Scan for the cell matching the given text and deliver its (X, Y) coordinate at center. 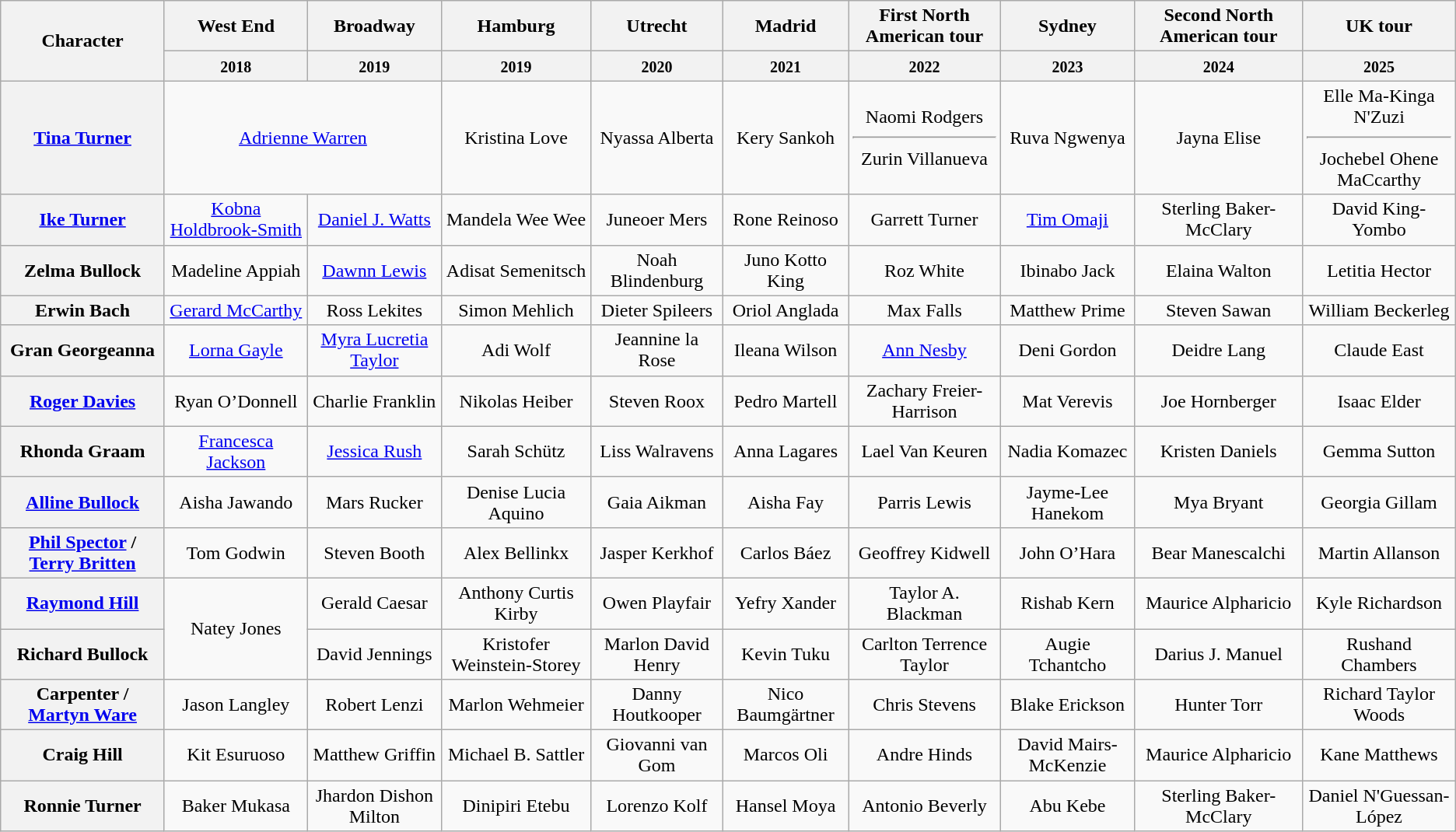
Geoffrey Kidwell (924, 552)
Oriol Anglada (786, 310)
Charlie Franklin (374, 401)
Noah Blindenburg (657, 271)
Francesca Jackson (236, 451)
Rishab Kern (1067, 603)
Blake Erickson (1067, 704)
Ann Nesby (924, 350)
Broadway (374, 26)
Steven Booth (374, 552)
Gemma Sutton (1379, 451)
Aisha Fay (786, 502)
Martin Allanson (1379, 552)
First North American tour (924, 26)
Simon Mehlich (516, 310)
Dieter Spileers (657, 310)
John O’Hara (1067, 552)
Juno Kotto King (786, 271)
West End (236, 26)
Kane Matthews (1379, 756)
Jasper Kerkhof (657, 552)
Lorna Gayle (236, 350)
Lorenzo Kolf (657, 806)
Ibinabo Jack (1067, 271)
Roz White (924, 271)
Deni Gordon (1067, 350)
Madrid (786, 26)
Kristofer Weinstein-Storey (516, 653)
Nadia Komazec (1067, 451)
Matthew Griffin (374, 756)
Tim Omaji (1067, 219)
Elle Ma-Kinga N'ZuziJochebel Ohene MaCcarthy (1379, 138)
Zelma Bullock (82, 271)
Kristen Daniels (1219, 451)
Andre Hinds (924, 756)
Sarah Schütz (516, 451)
Ronnie Turner (82, 806)
Bear Manescalchi (1219, 552)
David Jennings (374, 653)
Robert Lenzi (374, 704)
Hunter Torr (1219, 704)
Alex Bellinkx (516, 552)
Ike Turner (82, 219)
Alline Bullock (82, 502)
Marcos Oli (786, 756)
Nico Baumgärtner (786, 704)
Character (82, 40)
Nikolas Heiber (516, 401)
Madeline Appiah (236, 271)
Jason Langley (236, 704)
2025 (1379, 66)
Isaac Elder (1379, 401)
Mars Rucker (374, 502)
2024 (1219, 66)
Jayme-Lee Hanekom (1067, 502)
Phil Spector / Terry Britten (82, 552)
Tina Turner (82, 138)
Raymond Hill (82, 603)
Taylor A. Blackman (924, 603)
Claude East (1379, 350)
Jayna Elise (1219, 138)
Anthony Curtis Kirby (516, 603)
Pedro Martell (786, 401)
Ileana Wilson (786, 350)
David Mairs-McKenzie (1067, 756)
Myra Lucretia Taylor (374, 350)
Matthew Prime (1067, 310)
Max Falls (924, 310)
Kevin Tuku (786, 653)
Joe Hornberger (1219, 401)
Georgia Gillam (1379, 502)
Juneoer Mers (657, 219)
Hamburg (516, 26)
Jessica Rush (374, 451)
Yefry Xander (786, 603)
2018 (236, 66)
Adi Wolf (516, 350)
Marlon Wehmeier (516, 704)
Elaina Walton (1219, 271)
Nyassa Alberta (657, 138)
UK tour (1379, 26)
Ross Lekites (374, 310)
Kit Esuruoso (236, 756)
Chris Stevens (924, 704)
Daniel N'Guessan-López (1379, 806)
Steven Sawan (1219, 310)
Second North American tour (1219, 26)
Daniel J. Watts (374, 219)
Rushand Chambers (1379, 653)
Liss Walravens (657, 451)
Mat Verevis (1067, 401)
Owen Playfair (657, 603)
Aisha Jawando (236, 502)
Tom Godwin (236, 552)
Gerard McCarthy (236, 310)
2023 (1067, 66)
Rhonda Graam (82, 451)
Mya Bryant (1219, 502)
Garrett Turner (924, 219)
Ryan O’Donnell (236, 401)
Adisat Semenitsch (516, 271)
Augie Tchantcho (1067, 653)
Craig Hill (82, 756)
Gran Georgeanna (82, 350)
Carlton Terrence Taylor (924, 653)
Rone Reinoso (786, 219)
Danny Houtkooper (657, 704)
Kery Sankoh (786, 138)
Antonio Beverly (924, 806)
Gaia Aikman (657, 502)
Richard Taylor Woods (1379, 704)
Letitia Hector (1379, 271)
Michael B. Sattler (516, 756)
Roger Davies (82, 401)
2021 (786, 66)
Darius J. Manuel (1219, 653)
Erwin Bach (82, 310)
Sydney (1067, 26)
Kobna Holdbrook-Smith (236, 219)
Ruva Ngwenya (1067, 138)
Dinipiri Etebu (516, 806)
Baker Mukasa (236, 806)
Steven Roox (657, 401)
Natey Jones (236, 628)
Hansel Moya (786, 806)
Anna Lagares (786, 451)
Jeannine la Rose (657, 350)
Parris Lewis (924, 502)
Lael Van Keuren (924, 451)
Zachary Freier-Harrison (924, 401)
Denise Lucia Aquino (516, 502)
Kristina Love (516, 138)
William Beckerleg (1379, 310)
2020 (657, 66)
Abu Kebe (1067, 806)
Gerald Caesar (374, 603)
Deidre Lang (1219, 350)
Marlon David Henry (657, 653)
2022 (924, 66)
David King-Yombo (1379, 219)
Carlos Báez (786, 552)
Giovanni van Gom (657, 756)
Carpenter / Martyn Ware (82, 704)
Kyle Richardson (1379, 603)
Dawnn Lewis (374, 271)
Utrecht (657, 26)
Jhardon Dishon Milton (374, 806)
Richard Bullock (82, 653)
Mandela Wee Wee (516, 219)
Naomi RodgersZurin Villanueva (924, 138)
Adrienne Warren (303, 138)
